Detect which cell encompasses the target text, then output its [X, Y] center coordinate. 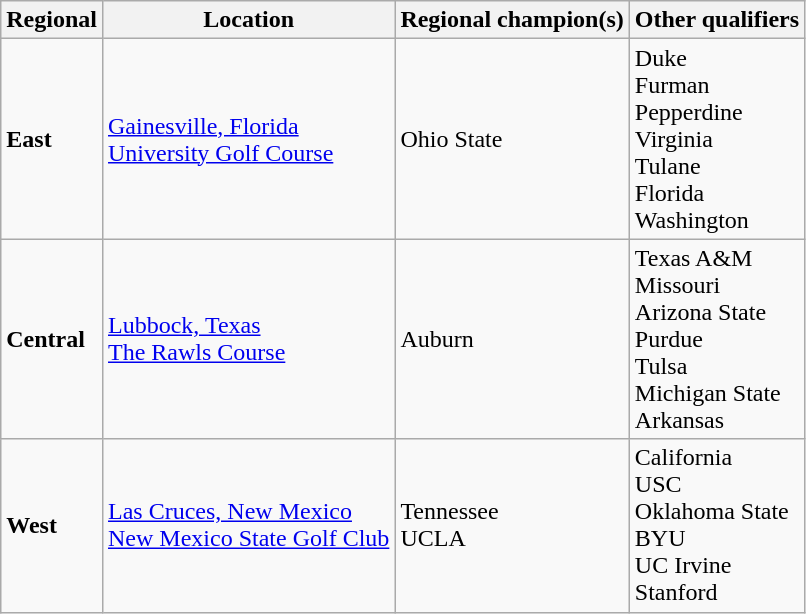
Ohio State [512, 139]
DukeFurmanPepperdineVirginiaTulaneFloridaWashington [716, 139]
Regional champion(s) [512, 20]
Auburn [512, 339]
Other qualifiers [716, 20]
Central [52, 339]
Lubbock, TexasThe Rawls Course [248, 339]
West [52, 526]
TennesseeUCLA [512, 526]
Regional [52, 20]
East [52, 139]
Location [248, 20]
CaliforniaUSCOklahoma StateBYUUC IrvineStanford [716, 526]
Texas A&MMissouriArizona StatePurdueTulsaMichigan StateArkansas [716, 339]
Gainesville, FloridaUniversity Golf Course [248, 139]
Las Cruces, New MexicoNew Mexico State Golf Club [248, 526]
